Return (x, y) of the center of cell containing provided text 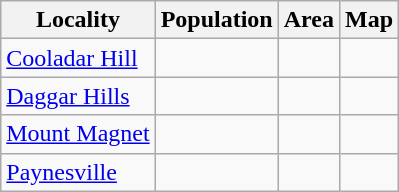
Mount Magnet (78, 134)
Map (368, 20)
Paynesville (78, 172)
Area (308, 20)
Daggar Hills (78, 96)
Cooladar Hill (78, 58)
Locality (78, 20)
Population (216, 20)
